Return [x, y] of the center of cell containing provided text 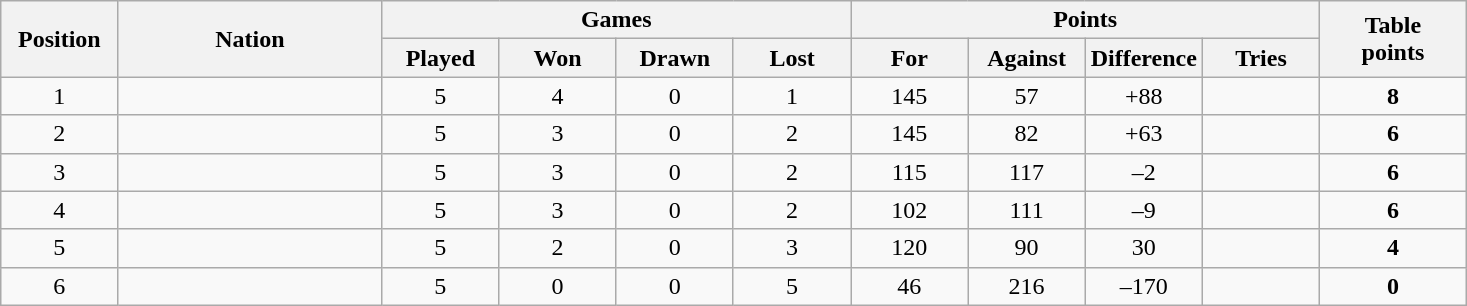
102 [910, 210]
Won [558, 58]
Drawn [674, 58]
–2 [1144, 172]
Difference [1144, 58]
30 [1144, 248]
Lost [792, 58]
Points [1086, 20]
115 [910, 172]
Tablepoints [1394, 39]
46 [910, 286]
Against [1026, 58]
111 [1026, 210]
Nation [250, 39]
For [910, 58]
216 [1026, 286]
8 [1394, 96]
Games [616, 20]
117 [1026, 172]
Tries [1260, 58]
Position [60, 39]
57 [1026, 96]
82 [1026, 134]
+88 [1144, 96]
Played [440, 58]
–9 [1144, 210]
90 [1026, 248]
120 [910, 248]
–170 [1144, 286]
+63 [1144, 134]
